Pinpoint the cell where the given text exists, returning its (X, Y) midpoint coordinate. 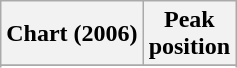
Chart (2006) (72, 34)
Peakposition (189, 34)
